Determine the [X, Y] coordinate at the center of the cell enclosing the given text.  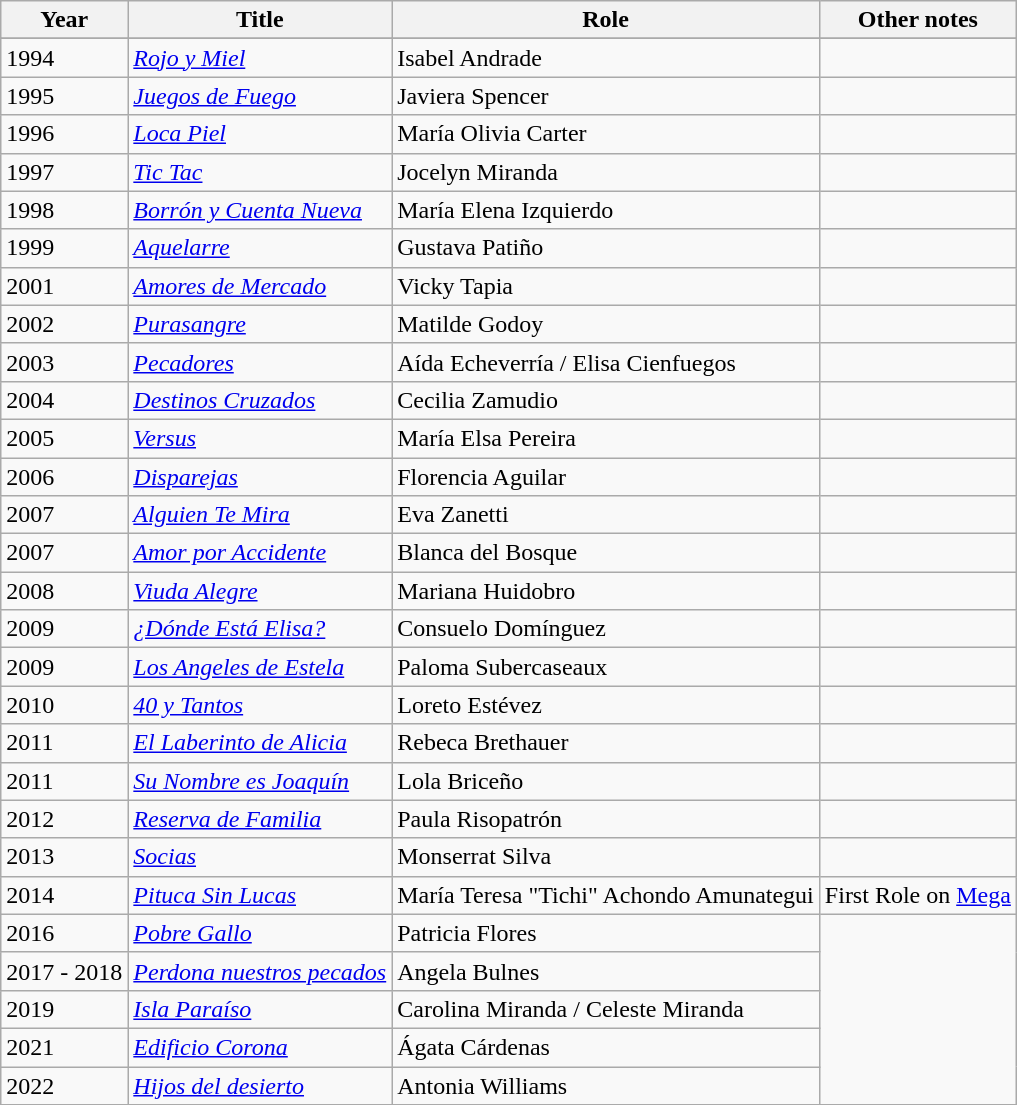
Monserrat Silva [606, 857]
Pobre Gallo [260, 933]
2004 [64, 400]
First Role on Mega [918, 895]
Role [606, 20]
2022 [64, 1085]
2005 [64, 438]
Cecilia Zamudio [606, 400]
Blanca del Bosque [606, 553]
Los Angeles de Estela [260, 667]
El Laberinto de Alicia [260, 743]
2001 [64, 286]
Paula Risopatrón [606, 819]
2019 [64, 1009]
Gustava Patiño [606, 248]
Ágata Cárdenas [606, 1047]
2012 [64, 819]
Isabel Andrade [606, 58]
Rojo y Miel [260, 58]
Viuda Alegre [260, 591]
Socias [260, 857]
Eva Zanetti [606, 515]
Borrón y Cuenta Nueva [260, 210]
María Elsa Pereira [606, 438]
2010 [64, 705]
Amores de Mercado [260, 286]
Rebeca Brethauer [606, 743]
Paloma Subercaseaux [606, 667]
1997 [64, 172]
Versus [260, 438]
Alguien Te Mira [260, 515]
Perdona nuestros pecados [260, 971]
1995 [64, 96]
2016 [64, 933]
Other notes [918, 20]
Tic Tac [260, 172]
Loca Piel [260, 134]
Year [64, 20]
1996 [64, 134]
María Elena Izquierdo [606, 210]
Disparejas [260, 477]
Aída Echeverría / Elisa Cienfuegos [606, 362]
Matilde Godoy [606, 324]
Jocelyn Miranda [606, 172]
Carolina Miranda / Celeste Miranda [606, 1009]
Destinos Cruzados [260, 400]
1999 [64, 248]
Javiera Spencer [606, 96]
2006 [64, 477]
Su Nombre es Joaquín [260, 781]
2008 [64, 591]
2003 [64, 362]
Loreto Estévez [606, 705]
2002 [64, 324]
40 y Tantos [260, 705]
Purasangre [260, 324]
Isla Paraíso [260, 1009]
2021 [64, 1047]
Lola Briceño [606, 781]
1994 [64, 58]
Pecadores [260, 362]
Florencia Aguilar [606, 477]
Angela Bulnes [606, 971]
1998 [64, 210]
¿Dónde Está Elisa? [260, 629]
Aquelarre [260, 248]
Edificio Corona [260, 1047]
Patricia Flores [606, 933]
2017 - 2018 [64, 971]
2013 [64, 857]
María Olivia Carter [606, 134]
María Teresa "Tichi" Achondo Amunategui [606, 895]
Pituca Sin Lucas [260, 895]
Reserva de Familia [260, 819]
Antonia Williams [606, 1085]
Title [260, 20]
Amor por Accidente [260, 553]
Hijos del desierto [260, 1085]
Juegos de Fuego [260, 96]
2014 [64, 895]
Consuelo Domínguez [606, 629]
Mariana Huidobro [606, 591]
Vicky Tapia [606, 286]
